Determine the (x, y) coordinate at the center of the cell enclosing the given text.  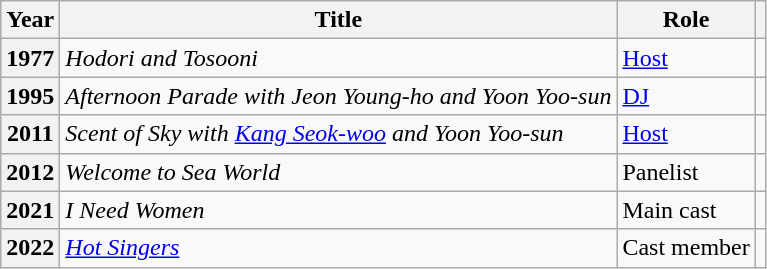
Hot Singers (338, 248)
Year (30, 20)
Hodori and Tosooni (338, 58)
2012 (30, 172)
Scent of Sky with Kang Seok-woo and Yoon Yoo-sun (338, 134)
1995 (30, 96)
2022 (30, 248)
Role (686, 20)
Panelist (686, 172)
1977 (30, 58)
Afternoon Parade with Jeon Young-ho and Yoon Yoo-sun (338, 96)
2021 (30, 210)
Cast member (686, 248)
I Need Women (338, 210)
2011 (30, 134)
Title (338, 20)
Main cast (686, 210)
Welcome to Sea World (338, 172)
DJ (686, 96)
